For the text-containing cell, return its midpoint in [x, y] coordinate format. 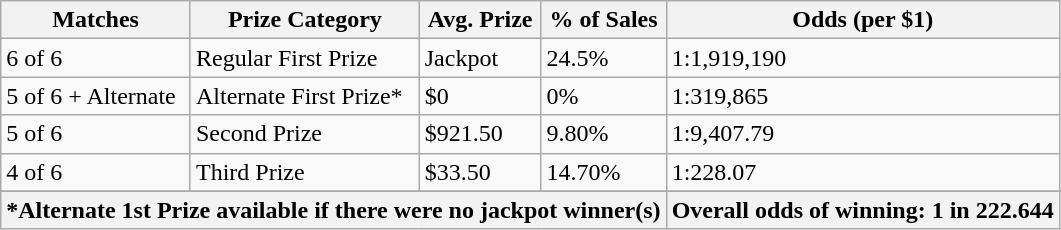
Alternate First Prize* [304, 96]
14.70% [604, 172]
Matches [96, 20]
5 of 6 + Alternate [96, 96]
1:228.07 [862, 172]
$33.50 [480, 172]
$0 [480, 96]
Second Prize [304, 134]
Avg. Prize [480, 20]
Prize Category [304, 20]
Odds (per $1) [862, 20]
1:319,865 [862, 96]
Third Prize [304, 172]
% of Sales [604, 20]
4 of 6 [96, 172]
Regular First Prize [304, 58]
9.80% [604, 134]
1:1,919,190 [862, 58]
0% [604, 96]
1:9,407.79 [862, 134]
*Alternate 1st Prize available if there were no jackpot winner(s) [334, 210]
Overall odds of winning: 1 in 222.644 [862, 210]
$921.50 [480, 134]
5 of 6 [96, 134]
Jackpot [480, 58]
6 of 6 [96, 58]
24.5% [604, 58]
